Search for the cell housing the specified text and yield its [x, y] center coordinate. 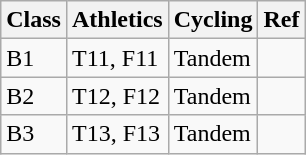
T11, F11 [117, 58]
Athletics [117, 20]
B2 [34, 96]
B1 [34, 58]
T12, F12 [117, 96]
Cycling [213, 20]
Ref [282, 20]
B3 [34, 134]
T13, F13 [117, 134]
Class [34, 20]
